Capture the cell that displays the provided text and extract its (X, Y) central coordinate. 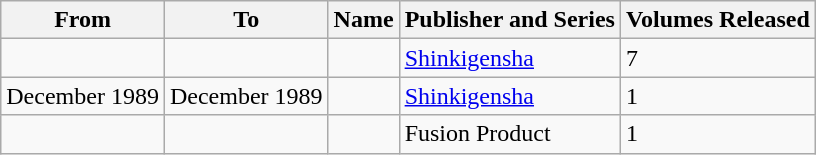
Fusion Product (510, 134)
Volumes Released (718, 20)
7 (718, 58)
From (83, 20)
Name (364, 20)
Publisher and Series (510, 20)
To (246, 20)
